Pinpoint the cell where the given text exists, returning its (X, Y) midpoint coordinate. 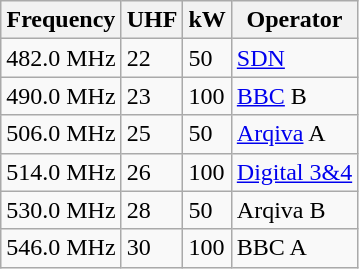
23 (152, 96)
482.0 MHz (61, 58)
UHF (152, 20)
30 (152, 248)
BBC A (294, 248)
Digital 3&4 (294, 172)
BBC B (294, 96)
506.0 MHz (61, 134)
SDN (294, 58)
22 (152, 58)
546.0 MHz (61, 248)
Operator (294, 20)
Arqiva A (294, 134)
Arqiva B (294, 210)
26 (152, 172)
kW (207, 20)
25 (152, 134)
Frequency (61, 20)
514.0 MHz (61, 172)
28 (152, 210)
490.0 MHz (61, 96)
530.0 MHz (61, 210)
